Provide the (X, Y) coordinate of the cell's center where the given text is located.  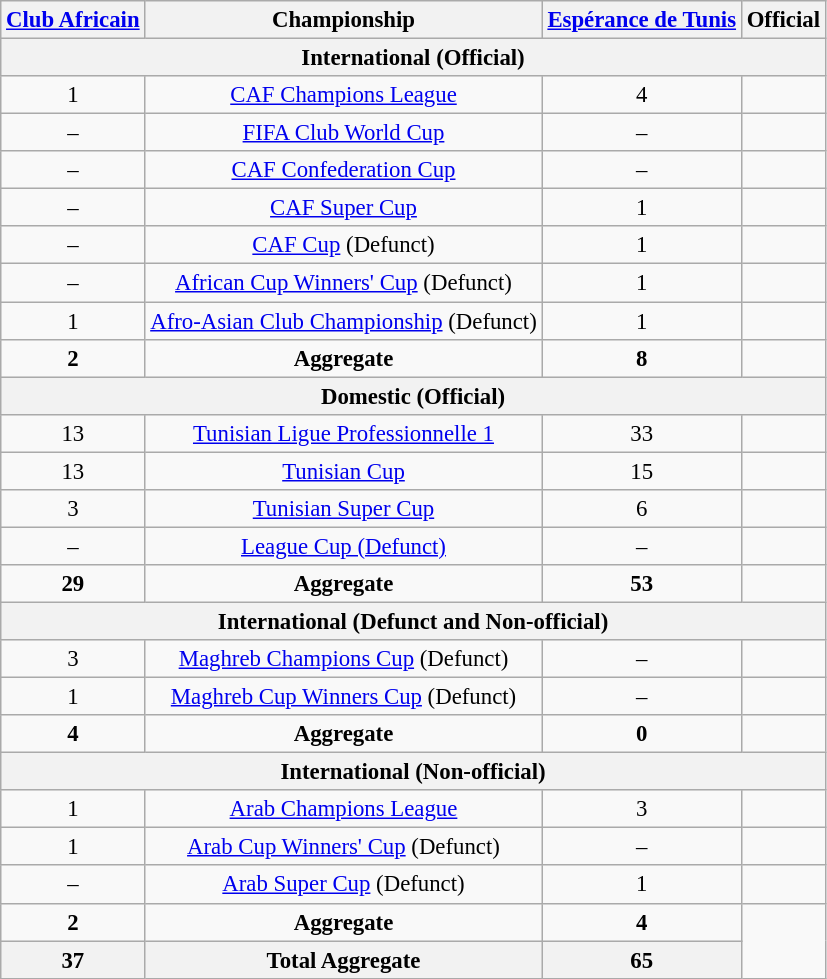
Arab Cup Winners' Cup (Defunct) (344, 847)
Domestic (Official) (414, 396)
African Cup Winners' Cup (Defunct) (344, 283)
Arab Super Cup (Defunct) (344, 885)
Championship (344, 20)
Tunisian Super Cup (344, 509)
Tunisian Cup (344, 471)
29 (73, 584)
6 (642, 509)
Espérance de Tunis (642, 20)
International (Official) (414, 58)
International (Defunct and Non-official) (414, 621)
Maghreb Champions Cup (Defunct) (344, 659)
Maghreb Cup Winners Cup (Defunct) (344, 697)
37 (73, 960)
League Cup (Defunct) (344, 546)
CAF Champions League (344, 95)
33 (642, 433)
Club Africain (73, 20)
Arab Champions League (344, 809)
CAF Confederation Cup (344, 170)
Afro-Asian Club Championship (Defunct) (344, 321)
FIFA Club World Cup (344, 133)
8 (642, 358)
CAF Cup (Defunct) (344, 245)
65 (642, 960)
Official (783, 20)
Tunisian Ligue Professionnelle 1 (344, 433)
Total Aggregate (344, 960)
CAF Super Cup (344, 208)
International (Non-official) (414, 772)
53 (642, 584)
15 (642, 471)
0 (642, 734)
